For the text-containing cell, return its midpoint in [x, y] coordinate format. 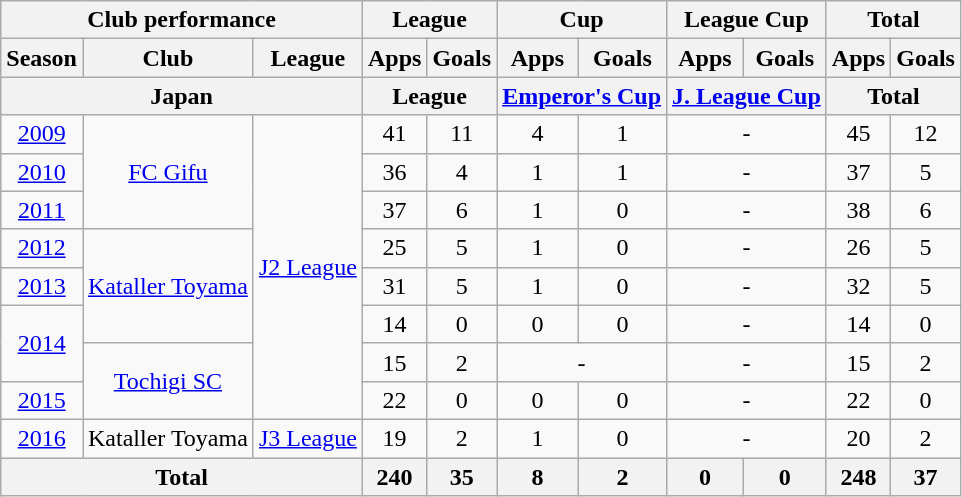
12 [926, 134]
2015 [42, 400]
2010 [42, 172]
2014 [42, 343]
2011 [42, 210]
35 [462, 477]
248 [858, 477]
41 [394, 134]
26 [858, 248]
2009 [42, 134]
45 [858, 134]
20 [858, 438]
Club performance [182, 20]
38 [858, 210]
FC Gifu [168, 172]
Japan [182, 96]
32 [858, 286]
2012 [42, 248]
Tochigi SC [168, 381]
240 [394, 477]
19 [394, 438]
8 [538, 477]
36 [394, 172]
J2 League [308, 267]
2013 [42, 286]
11 [462, 134]
25 [394, 248]
J. League Cup [747, 96]
31 [394, 286]
Club [168, 58]
Season [42, 58]
J3 League [308, 438]
Cup [582, 20]
Emperor's Cup [582, 96]
2016 [42, 438]
League Cup [747, 20]
